Capture the cell that displays the provided text and extract its (x, y) central coordinate. 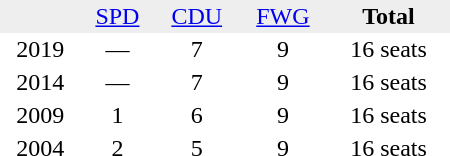
6 (197, 116)
FWG (283, 16)
Total (388, 16)
2009 (40, 116)
2019 (40, 50)
SPD (117, 16)
CDU (197, 16)
2014 (40, 82)
1 (117, 116)
